Extract the [x, y] coordinate from the center of the cell holding the provided text.  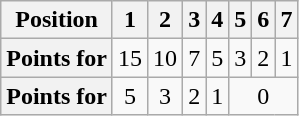
4 [218, 20]
0 [264, 96]
Position [57, 20]
6 [264, 20]
15 [130, 58]
10 [166, 58]
